From the cell containing the given text, extract its center point as [x, y] coordinate. 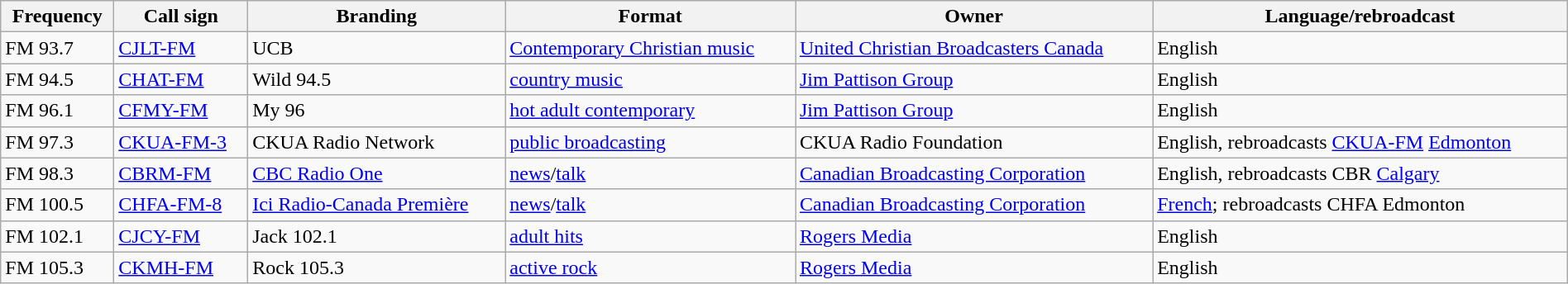
hot adult contemporary [650, 111]
Wild 94.5 [377, 79]
Ici Radio-Canada Première [377, 205]
CJCY-FM [181, 236]
FM 102.1 [58, 236]
FM 97.3 [58, 142]
Rock 105.3 [377, 267]
CKMH-FM [181, 267]
Format [650, 17]
FM 105.3 [58, 267]
FM 98.3 [58, 173]
Jack 102.1 [377, 236]
CKUA-FM-3 [181, 142]
public broadcasting [650, 142]
CKUA Radio Foundation [974, 142]
FM 94.5 [58, 79]
English, rebroadcasts CBR Calgary [1360, 173]
CBRM-FM [181, 173]
Frequency [58, 17]
Branding [377, 17]
French; rebroadcasts CHFA Edmonton [1360, 205]
CHFA-FM-8 [181, 205]
Call sign [181, 17]
FM 93.7 [58, 48]
CJLT-FM [181, 48]
active rock [650, 267]
CBC Radio One [377, 173]
UCB [377, 48]
English, rebroadcasts CKUA-FM Edmonton [1360, 142]
Owner [974, 17]
United Christian Broadcasters Canada [974, 48]
Language/rebroadcast [1360, 17]
adult hits [650, 236]
country music [650, 79]
CKUA Radio Network [377, 142]
FM 96.1 [58, 111]
Contemporary Christian music [650, 48]
CFMY-FM [181, 111]
My 96 [377, 111]
FM 100.5 [58, 205]
CHAT-FM [181, 79]
